Identify which cell holds the provided text, then report its (X, Y) central coordinate. 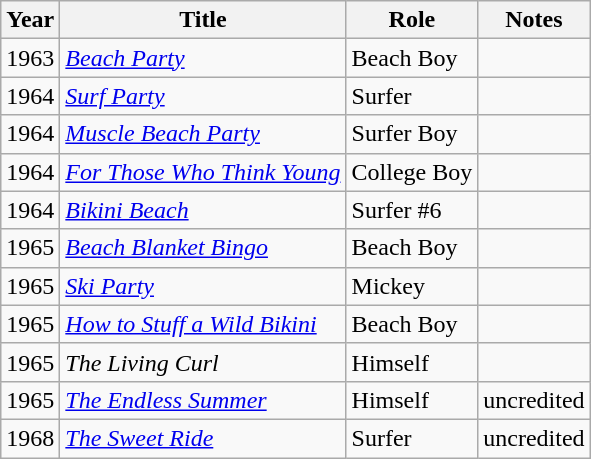
Role (412, 20)
Surf Party (203, 96)
Surfer #6 (412, 210)
How to Stuff a Wild Bikini (203, 324)
Notes (534, 20)
Title (203, 20)
1968 (30, 438)
The Living Curl (203, 362)
Beach Party (203, 58)
Beach Blanket Bingo (203, 248)
Muscle Beach Party (203, 134)
Year (30, 20)
For Those Who Think Young (203, 172)
College Boy (412, 172)
The Endless Summer (203, 400)
The Sweet Ride (203, 438)
Bikini Beach (203, 210)
1963 (30, 58)
Surfer Boy (412, 134)
Mickey (412, 286)
Ski Party (203, 286)
